Identify which cell holds the provided text, then report its (x, y) central coordinate. 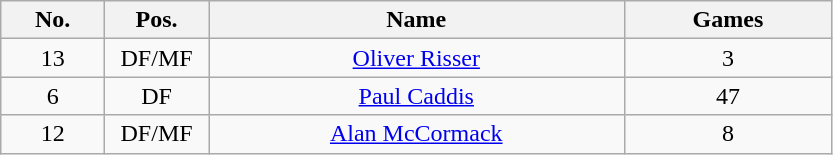
Paul Caddis (416, 96)
8 (728, 134)
Pos. (157, 20)
12 (53, 134)
Alan McCormack (416, 134)
47 (728, 96)
DF (157, 96)
Name (416, 20)
3 (728, 58)
Oliver Risser (416, 58)
No. (53, 20)
Games (728, 20)
13 (53, 58)
6 (53, 96)
